Find where the given text appears and provide that cell's center as (X, Y) coordinate. 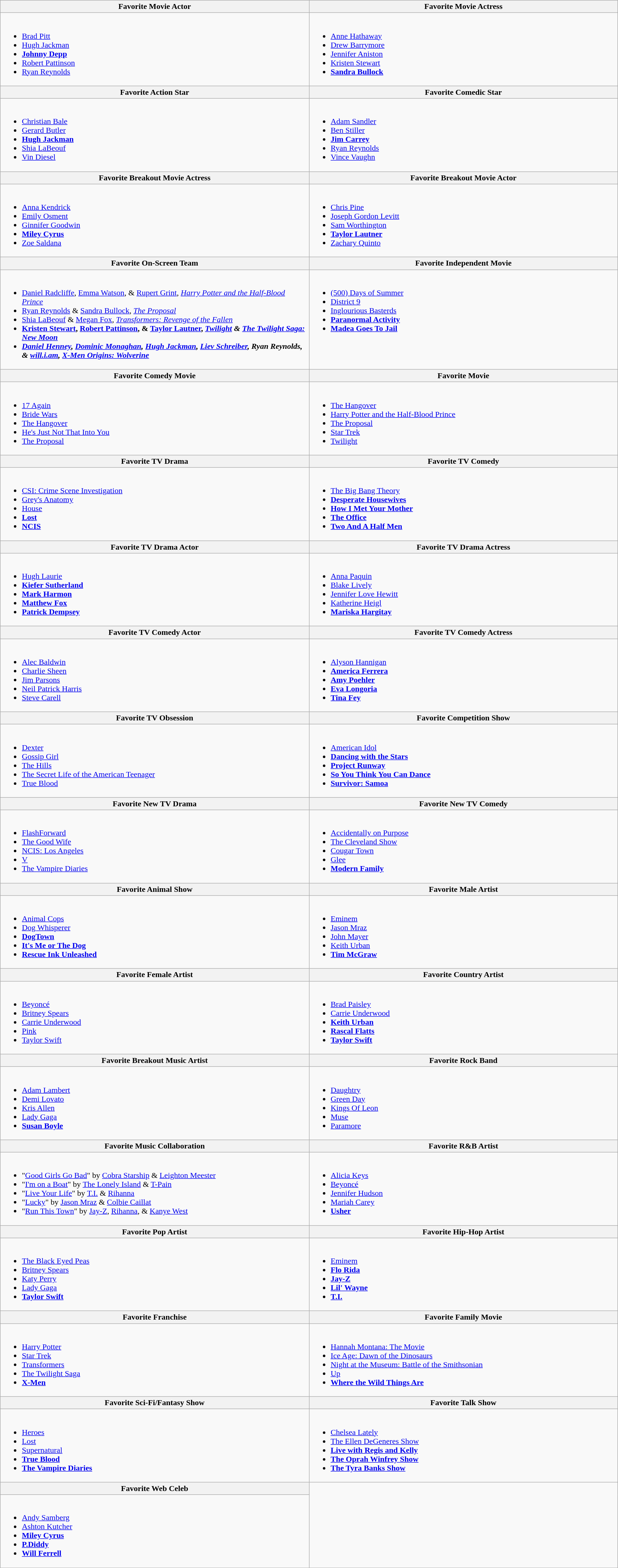
Alec BaldwinCharlie SheenJim ParsonsNeil Patrick HarrisSteve Carell (154, 675)
Alicia KeysBeyoncéJennifer HudsonMariah CareyUsher (463, 1188)
Favorite Comedic Star (463, 92)
Hugh LaurieKiefer SutherlandMark HarmonMatthew FoxPatrick Dempsey (154, 590)
Favorite TV Drama Actress (463, 547)
Chris PineJoseph Gordon LevittSam WorthingtonTaylor LautnerZachary Quinto (463, 221)
Favorite TV Drama (154, 461)
17 AgainBride WarsThe HangoverHe's Just Not That Into YouThe Proposal (154, 418)
Brad PittHugh JackmanJohnny DeppRobert PattinsonRyan Reynolds (154, 50)
Favorite Independent Movie (463, 263)
The HangoverHarry Potter and the Half-Blood PrinceThe ProposalStar TrekTwilight (463, 418)
EminemJason MrazJohn MayerKeith UrbanTim McGraw (463, 932)
Accidentally on PurposeThe Cleveland ShowCougar TownGleeModern Family (463, 846)
Favorite Comedy Movie (154, 376)
Chelsea LatelyThe Ellen DeGeneres ShowLive with Regis and KellyThe Oprah Winfrey ShowThe Tyra Banks Show (463, 1445)
Anne HathawayDrew BarrymoreJennifer AnistonKristen StewartSandra Bullock (463, 50)
Favorite Breakout Movie Actor (463, 178)
Favorite Breakout Music Artist (154, 1060)
Animal CopsDog WhispererDogTownIt's Me or The DogRescue Ink Unleashed (154, 932)
Brad PaisleyCarrie UnderwoodKeith UrbanRascal FlattsTaylor Swift (463, 1017)
Hannah Montana: The MovieIce Age: Dawn of the DinosaursNight at the Museum: Battle of the SmithsonianUpWhere the Wild Things Are (463, 1360)
Favorite TV Obsession (154, 718)
Adam SandlerBen StillerJim CarreyRyan ReynoldsVince Vaughn (463, 135)
Favorite Competition Show (463, 718)
CSI: Crime Scene InvestigationGrey's AnatomyHouseLostNCIS (154, 504)
Favorite Movie Actor (154, 7)
Favorite Music Collaboration (154, 1146)
DexterGossip GirlThe HillsThe Secret Life of the American TeenagerTrue Blood (154, 761)
Favorite Breakout Movie Actress (154, 178)
Favorite New TV Drama (154, 804)
Favorite TV Comedy Actor (154, 633)
Favorite On-Screen Team (154, 263)
Favorite R&B Artist (463, 1146)
Favorite TV Drama Actor (154, 547)
Favorite Movie (463, 376)
Favorite Talk Show (463, 1403)
(500) Days of SummerDistrict 9Inglourious BasterdsParanormal ActivityMadea Goes To Jail (463, 319)
HeroesLostSupernaturalTrue BloodThe Vampire Diaries (154, 1445)
FlashForwardThe Good WifeNCIS: Los AngelesVThe Vampire Diaries (154, 846)
Favorite Franchise (154, 1317)
Favorite Animal Show (154, 889)
Favorite Female Artist (154, 975)
Favorite TV Comedy (463, 461)
Adam LambertDemi LovatoKris AllenLady GagaSusan Boyle (154, 1103)
American IdolDancing with the StarsProject RunwaySo You Think You Can DanceSurvivor: Samoa (463, 761)
Favorite Hip-Hop Artist (463, 1232)
Favorite Web Celeb (154, 1488)
Favorite Pop Artist (154, 1232)
BeyoncéBritney SpearsCarrie UnderwoodPinkTaylor Swift (154, 1017)
Favorite Action Star (154, 92)
The Big Bang TheoryDesperate HousewivesHow I Met Your MotherThe OfficeTwo And A Half Men (463, 504)
Anna KendrickEmily OsmentGinnifer GoodwinMiley CyrusZoe Saldana (154, 221)
Favorite Family Movie (463, 1317)
Favorite Country Artist (463, 975)
Favorite Movie Actress (463, 7)
Alyson HanniganAmerica FerreraAmy PoehlerEva LongoriaTina Fey (463, 675)
Favorite TV Comedy Actress (463, 633)
Favorite New TV Comedy (463, 804)
Andy SambergAshton KutcherMiley CyrusP.DiddyWill Ferrell (154, 1531)
Favorite Rock Band (463, 1060)
Harry PotterStar TrekTransformersThe Twilight SagaX-Men (154, 1360)
Christian BaleGerard ButlerHugh JackmanShia LaBeoufVin Diesel (154, 135)
Anna PaquinBlake LivelyJennifer Love HewittKatherine HeiglMariska Hargitay (463, 590)
Favorite Sci-Fi/Fantasy Show (154, 1403)
The Black Eyed PeasBritney SpearsKaty PerryLady GagaTaylor Swift (154, 1274)
EminemFlo RidaJay-ZLil' WayneT.I. (463, 1274)
Favorite Male Artist (463, 889)
DaughtryGreen DayKings Of LeonMuseParamore (463, 1103)
